For the text-containing cell, return its midpoint in (x, y) coordinate format. 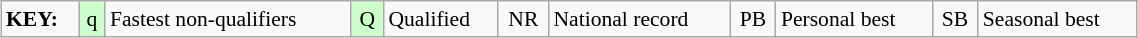
Fastest non-qualifiers (228, 19)
NR (523, 19)
Seasonal best (1058, 19)
PB (753, 19)
KEY: (40, 19)
National record (639, 19)
Qualified (440, 19)
SB (955, 19)
Personal best (854, 19)
Q (367, 19)
q (92, 19)
